Locate the cell with the specified text and output its (X, Y) center coordinate. 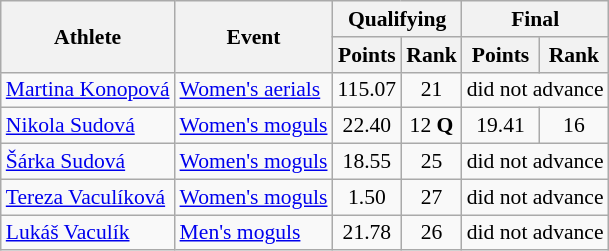
Martina Konopová (88, 90)
21 (432, 90)
26 (432, 233)
Lukáš Vaculík (88, 233)
115.07 (368, 90)
Qualifying (398, 19)
Women's aerials (254, 90)
21.78 (368, 233)
18.55 (368, 162)
Final (536, 19)
Men's moguls (254, 233)
Nikola Sudová (88, 126)
Šárka Sudová (88, 162)
19.41 (500, 126)
27 (432, 197)
Event (254, 36)
22.40 (368, 126)
16 (574, 126)
1.50 (368, 197)
25 (432, 162)
Athlete (88, 36)
Tereza Vaculíková (88, 197)
12 Q (432, 126)
